Output the (x, y) coordinate of the center of the cell containing the given text.  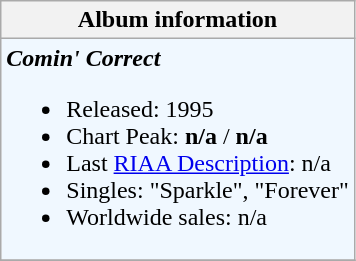
Comin' CorrectReleased: 1995Chart Peak: n/a / n/aLast RIAA Description: n/aSingles: "Sparkle", "Forever"Worldwide sales: n/a (178, 150)
Album information (178, 20)
